For the text-containing cell, return its midpoint in (x, y) coordinate format. 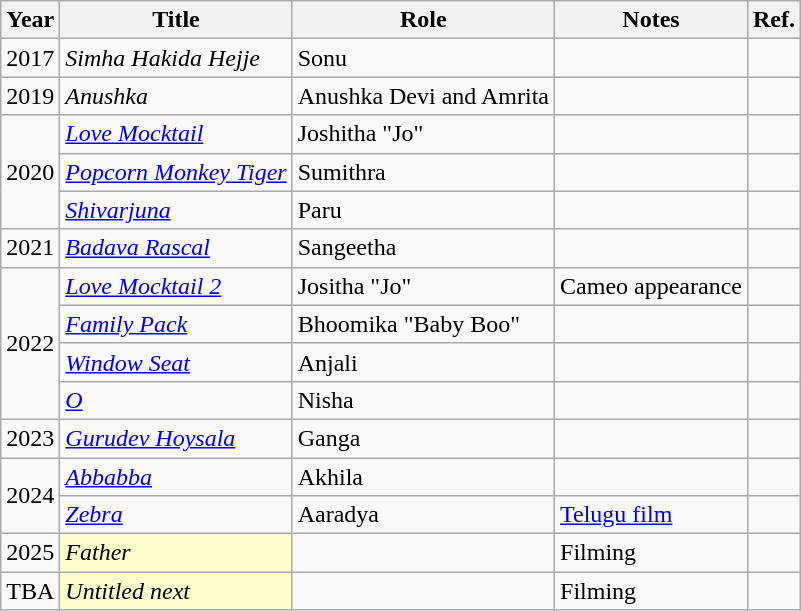
2024 (30, 496)
2025 (30, 553)
Sumithra (423, 172)
Nisha (423, 400)
Badava Rascal (176, 248)
Bhoomika "Baby Boo" (423, 324)
2020 (30, 172)
Title (176, 20)
Love Mocktail (176, 134)
Aaradya (423, 515)
Zebra (176, 515)
Popcorn Monkey Tiger (176, 172)
Abbabba (176, 477)
TBA (30, 591)
Gurudev Hoysala (176, 438)
Ganga (423, 438)
Sangeetha (423, 248)
Ref. (774, 20)
Anushka (176, 96)
Cameo appearance (652, 286)
O (176, 400)
Year (30, 20)
2017 (30, 58)
Anushka Devi and Amrita (423, 96)
Family Pack (176, 324)
Shivarjuna (176, 210)
Simha Hakida Hejje (176, 58)
Paru (423, 210)
Akhila (423, 477)
2019 (30, 96)
Love Mocktail 2 (176, 286)
Joshitha "Jo" (423, 134)
Role (423, 20)
Window Seat (176, 362)
Sonu (423, 58)
Telugu film (652, 515)
2022 (30, 343)
Father (176, 553)
Notes (652, 20)
Jositha "Jo" (423, 286)
Untitled next (176, 591)
Anjali (423, 362)
2023 (30, 438)
2021 (30, 248)
